Pinpoint the cell where the given text exists, returning its [X, Y] midpoint coordinate. 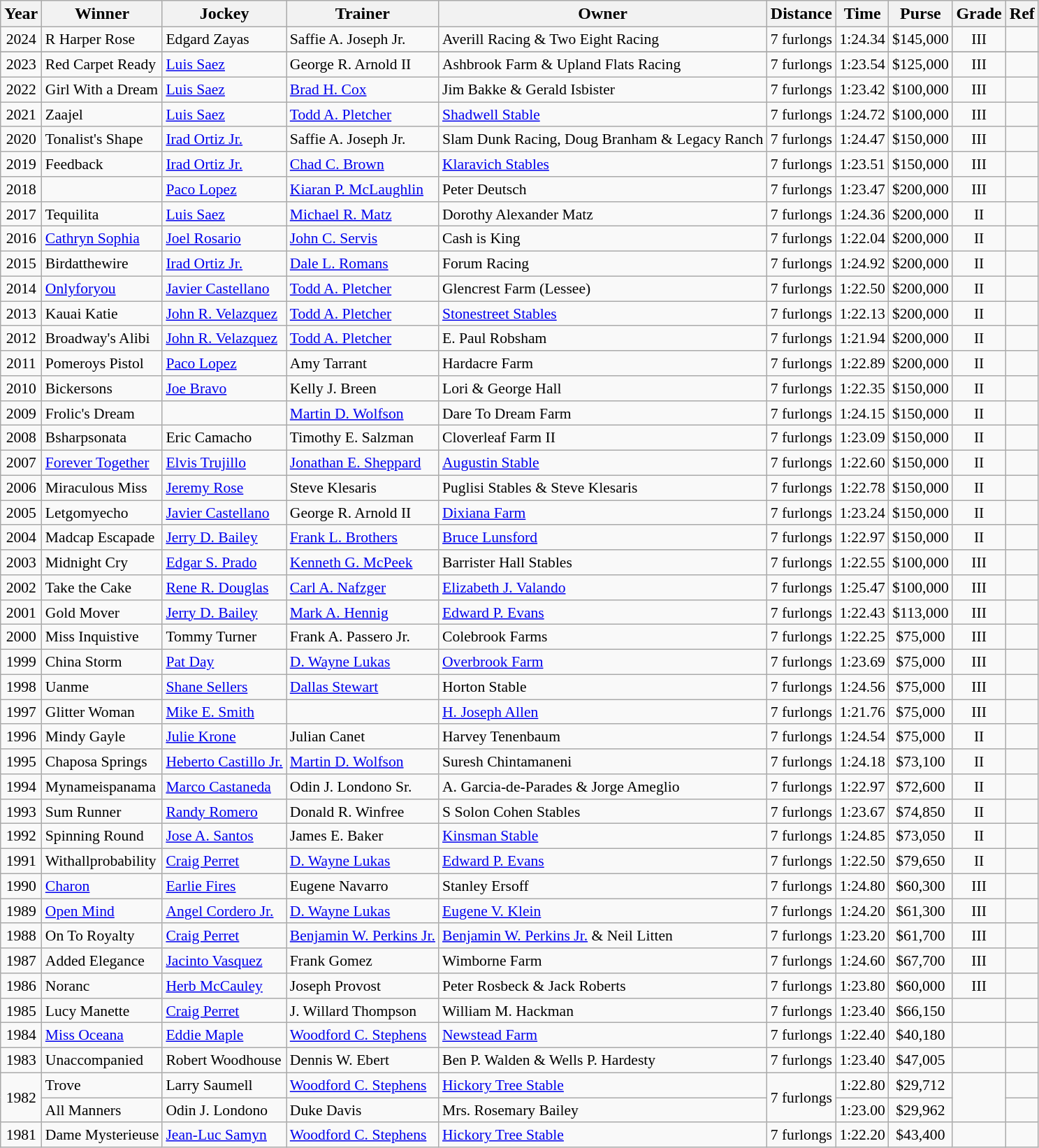
Angel Cordero Jr. [224, 911]
$66,150 [921, 1010]
Klaravich Stables [602, 164]
2007 [21, 463]
Girl With a Dream [102, 89]
1:23.00 [862, 1110]
Letgomyecho [102, 513]
E. Paul Robsham [602, 338]
$67,700 [921, 961]
William M. Hackman [602, 1010]
Larry Saumell [224, 1085]
Peter Deutsch [602, 189]
Unaccompanied [102, 1060]
2024 [21, 40]
Duke Davis [363, 1110]
Pat Day [224, 662]
1989 [21, 911]
Rene R. Douglas [224, 588]
Gold Mover [102, 612]
Bruce Lunsford [602, 537]
Marco Castaneda [224, 787]
Ashbrook Farm & Upland Flats Racing [602, 64]
Open Mind [102, 911]
Jacinto Vasquez [224, 961]
1985 [21, 1010]
Joel Rosario [224, 239]
Year [21, 14]
$74,850 [921, 811]
$79,650 [921, 861]
All Manners [102, 1110]
1:23.24 [862, 513]
1:23.54 [862, 64]
Colebrook Farms [602, 637]
1:24.80 [862, 886]
Dorothy Alexander Matz [602, 214]
Onlyforyou [102, 289]
Dare To Dream Farm [602, 413]
1:24.18 [862, 762]
Wimborne Farm [602, 961]
1991 [21, 861]
Donald R. Winfree [363, 811]
2019 [21, 164]
Heberto Castillo Jr. [224, 762]
Cloverleaf Farm II [602, 438]
Sum Runner [102, 811]
2000 [21, 637]
1:22.04 [862, 239]
Joseph Provost [363, 986]
2005 [21, 513]
Glencrest Farm (Lessee) [602, 289]
Forum Racing [602, 263]
2014 [21, 289]
1999 [21, 662]
2010 [21, 388]
Earlie Fires [224, 886]
1:23.67 [862, 811]
On To Royalty [102, 936]
Purse [921, 14]
1996 [21, 736]
2003 [21, 562]
Lori & George Hall [602, 388]
Mark A. Hennig [363, 612]
2012 [21, 338]
Frank L. Brothers [363, 537]
Eric Camacho [224, 438]
Miss Inquistive [102, 637]
1:24.47 [862, 139]
2018 [21, 189]
Cash is King [602, 239]
Bsharpsonata [102, 438]
A. Garcia-de-Parades & Jorge Ameglio [602, 787]
1986 [21, 986]
Shane Sellers [224, 687]
1:24.54 [862, 736]
Tonalist's Shape [102, 139]
Julian Canet [363, 736]
2008 [21, 438]
R Harper Rose [102, 40]
1:24.34 [862, 40]
$61,300 [921, 911]
John C. Servis [363, 239]
Midnight Cry [102, 562]
Edgard Zayas [224, 40]
Madcap Escapade [102, 537]
2011 [21, 363]
Dame Mysterieuse [102, 1135]
1:24.60 [862, 961]
China Storm [102, 662]
Edgar S. Prado [224, 562]
1:22.60 [862, 463]
2020 [21, 139]
Timothy E. Salzman [363, 438]
1990 [21, 886]
Overbrook Farm [602, 662]
1:24.20 [862, 911]
Pomeroys Pistol [102, 363]
Dallas Stewart [363, 687]
Bickersons [102, 388]
Mindy Gayle [102, 736]
Distance [801, 14]
$145,000 [921, 40]
1:22.78 [862, 488]
1982 [21, 1097]
Spinning Round [102, 836]
Chaposa Springs [102, 762]
Kenneth G. McPeek [363, 562]
$43,400 [921, 1135]
Feedback [102, 164]
H. Joseph Allen [602, 712]
Hardacre Farm [602, 363]
1:23.47 [862, 189]
Frolic's Dream [102, 413]
$40,180 [921, 1036]
Joe Bravo [224, 388]
Randy Romero [224, 811]
2017 [21, 214]
$113,000 [921, 612]
Trainer [363, 14]
1994 [21, 787]
$61,700 [921, 936]
1:24.72 [862, 115]
Steve Klesaris [363, 488]
Withallprobability [102, 861]
Time [862, 14]
Charon [102, 886]
1:22.55 [862, 562]
$72,600 [921, 787]
Herb McCauley [224, 986]
1:22.40 [862, 1036]
Mynameispanama [102, 787]
Eugene Navarro [363, 886]
Brad H. Cox [363, 89]
1:24.36 [862, 214]
Puglisi Stables & Steve Klesaris [602, 488]
Jeremy Rose [224, 488]
Trove [102, 1085]
Frank Gomez [363, 961]
1993 [21, 811]
Kelly J. Breen [363, 388]
$29,962 [921, 1110]
Jose A. Santos [224, 836]
$125,000 [921, 64]
Tommy Turner [224, 637]
1:23.09 [862, 438]
Amy Tarrant [363, 363]
Noranc [102, 986]
1:24.15 [862, 413]
Eddie Maple [224, 1036]
Mike E. Smith [224, 712]
Take the Cake [102, 588]
1:23.51 [862, 164]
$47,005 [921, 1060]
1:24.85 [862, 836]
Elvis Trujillo [224, 463]
Carl A. Nafzger [363, 588]
Ben P. Walden & Wells P. Hardesty [602, 1060]
Chad C. Brown [363, 164]
Forever Together [102, 463]
1:25.47 [862, 588]
Michael R. Matz [363, 214]
1:21.76 [862, 712]
Dixiana Farm [602, 513]
Newstead Farm [602, 1036]
2002 [21, 588]
2023 [21, 64]
Ref [1022, 14]
Eugene V. Klein [602, 911]
1:22.80 [862, 1085]
1997 [21, 712]
1981 [21, 1135]
2013 [21, 314]
1:22.43 [862, 612]
Elizabeth J. Valando [602, 588]
$60,300 [921, 886]
Shadwell Stable [602, 115]
Barrister Hall Stables [602, 562]
1:23.80 [862, 986]
Robert Woodhouse [224, 1060]
Frank A. Passero Jr. [363, 637]
Dale L. Romans [363, 263]
Horton Stable [602, 687]
James E. Baker [363, 836]
Owner [602, 14]
Benjamin W. Perkins Jr. & Neil Litten [602, 936]
1:22.13 [862, 314]
Zaajel [102, 115]
Glitter Woman [102, 712]
1:22.25 [862, 637]
1988 [21, 936]
1:24.92 [862, 263]
Averill Racing & Two Eight Racing [602, 40]
1:24.56 [862, 687]
Kinsman Stable [602, 836]
Julie Krone [224, 736]
1:22.35 [862, 388]
1:22.20 [862, 1135]
Miraculous Miss [102, 488]
Odin J. Londono Sr. [363, 787]
1984 [21, 1036]
1995 [21, 762]
$29,712 [921, 1085]
2016 [21, 239]
Cathryn Sophia [102, 239]
Peter Rosbeck & Jack Roberts [602, 986]
Augustin Stable [602, 463]
1992 [21, 836]
1998 [21, 687]
Kauai Katie [102, 314]
Tequilita [102, 214]
1:23.20 [862, 936]
Slam Dunk Racing, Doug Branham & Legacy Ranch [602, 139]
1:23.42 [862, 89]
2009 [21, 413]
Jean-Luc Samyn [224, 1135]
1:23.69 [862, 662]
Uanme [102, 687]
Stonestreet Stables [602, 314]
Suresh Chintamaneni [602, 762]
Jockey [224, 14]
2015 [21, 263]
Birdatthewire [102, 263]
Stanley Ersoff [602, 886]
2021 [21, 115]
Benjamin W. Perkins Jr. [363, 936]
$73,100 [921, 762]
$73,050 [921, 836]
Kiaran P. McLaughlin [363, 189]
J. Willard Thompson [363, 1010]
1:22.89 [862, 363]
Lucy Manette [102, 1010]
Jonathan E. Sheppard [363, 463]
1983 [21, 1060]
Winner [102, 14]
2022 [21, 89]
Miss Oceana [102, 1036]
Jim Bakke & Gerald Isbister [602, 89]
1987 [21, 961]
1:21.94 [862, 338]
S Solon Cohen Stables [602, 811]
Added Elegance [102, 961]
Red Carpet Ready [102, 64]
Grade [979, 14]
Dennis W. Ebert [363, 1060]
Broadway's Alibi [102, 338]
$60,000 [921, 986]
Mrs. Rosemary Bailey [602, 1110]
2004 [21, 537]
Harvey Tenenbaum [602, 736]
Odin J. Londono [224, 1110]
2001 [21, 612]
2006 [21, 488]
